Determine the (X, Y) coordinate at the center of the cell enclosing the given text.  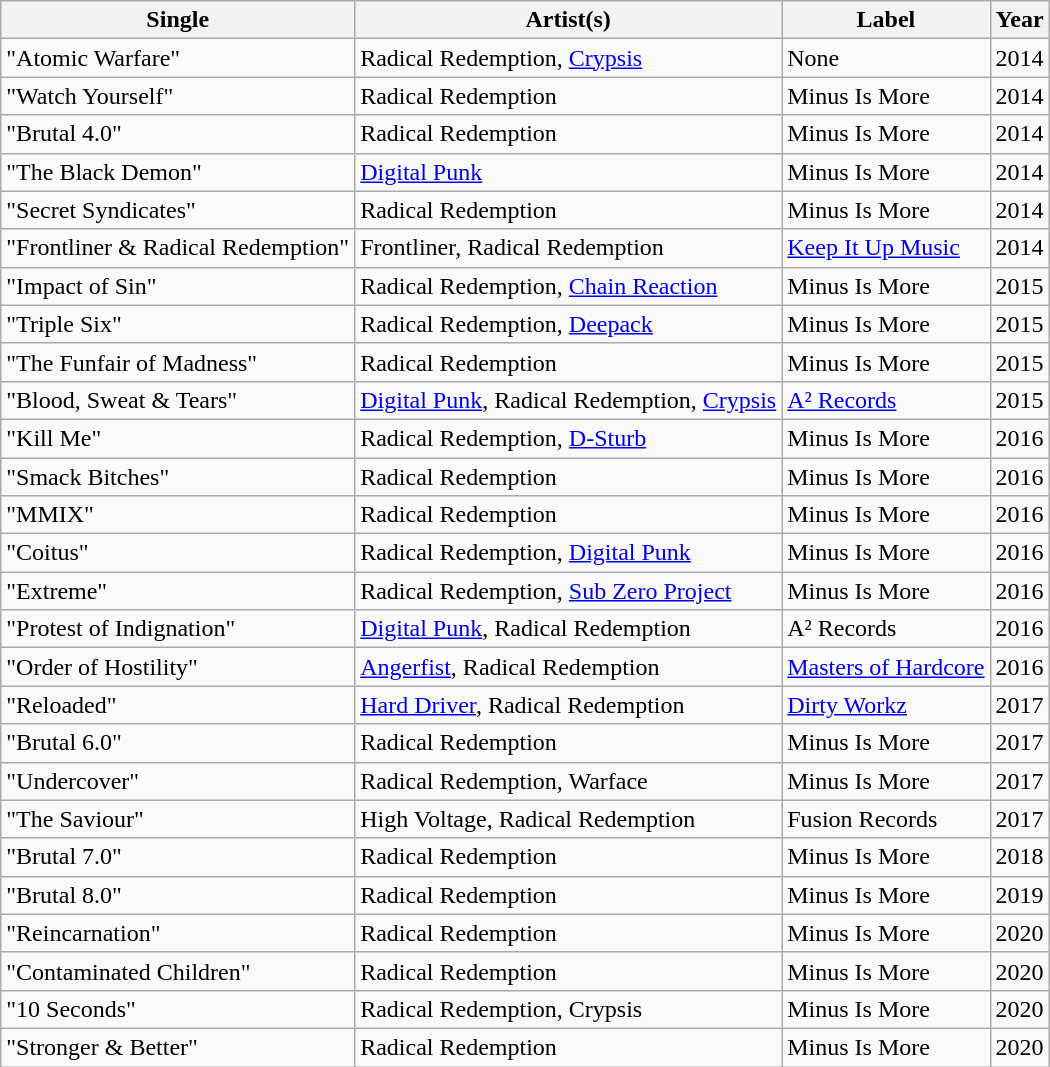
Digital Punk, Radical Redemption, Crypsis (568, 400)
Digital Punk (568, 172)
Dirty Workz (886, 705)
"Coitus" (178, 553)
"Impact of Sin" (178, 286)
"The Saviour" (178, 819)
2018 (1020, 857)
Radical Redemption, Chain Reaction (568, 286)
"Secret Syndicates" (178, 210)
"Watch Yourself" (178, 96)
"Frontliner & Radical Redemption" (178, 248)
"MMIX" (178, 515)
"Protest of Indignation" (178, 629)
"Kill Me" (178, 438)
Masters of Hardcore (886, 667)
"Stronger & Better" (178, 1047)
Radical Redemption, Warface (568, 781)
"Undercover" (178, 781)
"Triple Six" (178, 324)
Radical Redemption, Sub Zero Project (568, 591)
"Atomic Warfare" (178, 58)
"Extreme" (178, 591)
"Order of Hostility" (178, 667)
Digital Punk, Radical Redemption (568, 629)
High Voltage, Radical Redemption (568, 819)
"The Funfair of Madness" (178, 362)
"Smack Bitches" (178, 477)
"Blood, Sweat & Tears" (178, 400)
Fusion Records (886, 819)
Frontliner, Radical Redemption (568, 248)
Year (1020, 20)
Single (178, 20)
Radical Redemption, Digital Punk (568, 553)
Radical Redemption, Deepack (568, 324)
"Contaminated Children" (178, 971)
Label (886, 20)
Radical Redemption, D-Sturb (568, 438)
"Reloaded" (178, 705)
Keep It Up Music (886, 248)
None (886, 58)
"Brutal 6.0" (178, 743)
"The Black Demon" (178, 172)
"10 Seconds" (178, 1009)
"Brutal 8.0" (178, 895)
"Reincarnation" (178, 933)
"Brutal 7.0" (178, 857)
"Brutal 4.0" (178, 134)
Angerfist, Radical Redemption (568, 667)
Artist(s) (568, 20)
Hard Driver, Radical Redemption (568, 705)
2019 (1020, 895)
